Pinpoint the cell where the given text exists, returning its (x, y) midpoint coordinate. 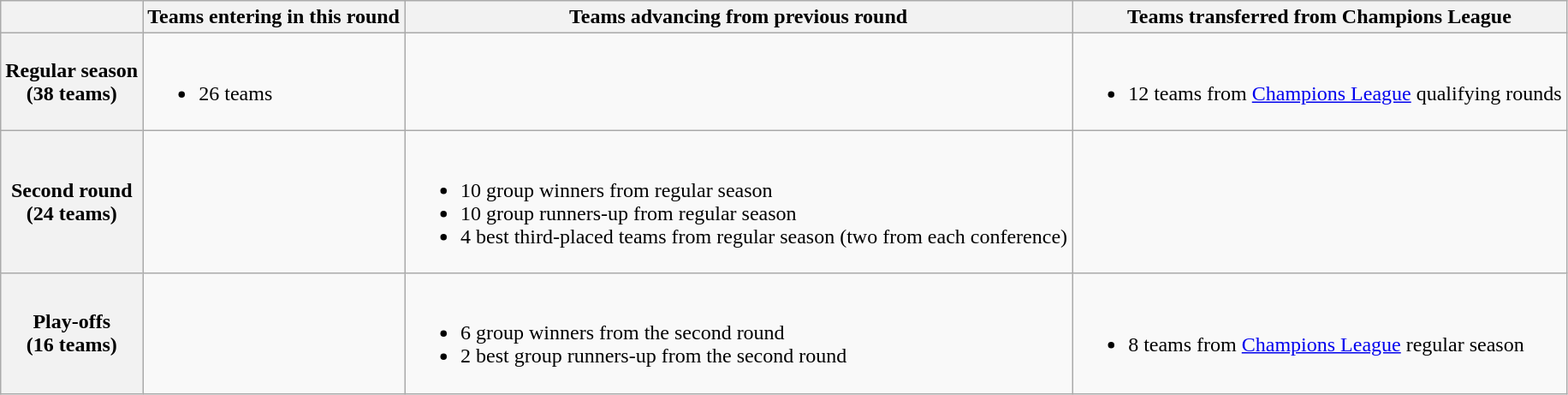
Teams transferred from Champions League (1320, 17)
12 teams from Champions League qualifying rounds (1320, 82)
Regular season(38 teams) (72, 82)
Play-offs(16 teams) (72, 333)
10 group winners from regular season10 group runners-up from regular season4 best third-placed teams from regular season (two from each conference) (738, 202)
6 group winners from the second round2 best group runners-up from the second round (738, 333)
26 teams (274, 82)
Teams entering in this round (274, 17)
Second round(24 teams) (72, 202)
Teams advancing from previous round (738, 17)
8 teams from Champions League regular season (1320, 333)
